Find where the given text appears and provide that cell's center as (x, y) coordinate. 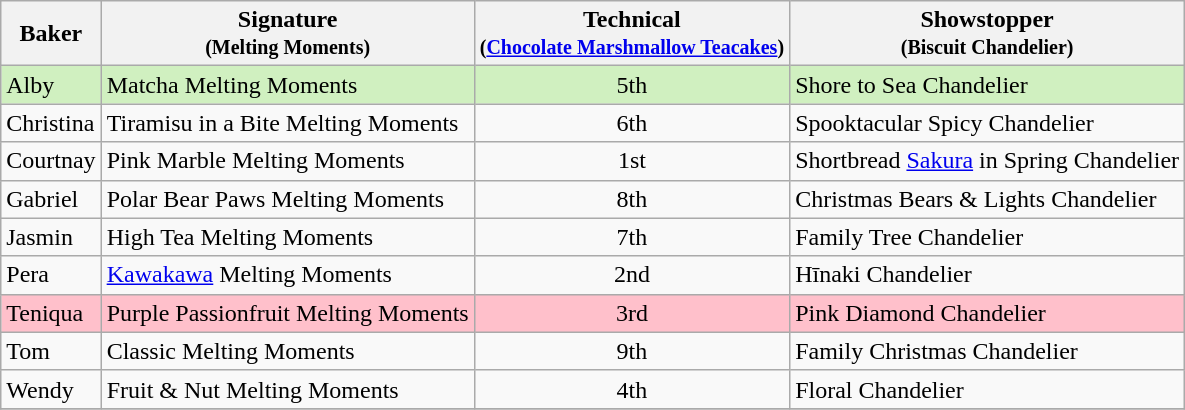
Pink Marble Melting Moments (288, 161)
4th (632, 389)
Baker (51, 34)
Christina (51, 123)
High Tea Melting Moments (288, 237)
Alby (51, 85)
Wendy (51, 389)
Floral Chandelier (988, 389)
Teniqua (51, 313)
Tom (51, 351)
Spooktacular Spicy Chandelier (988, 123)
3rd (632, 313)
Showstopper(Biscuit Chandelier) (988, 34)
Jasmin (51, 237)
1st (632, 161)
8th (632, 199)
Tiramisu in a Bite Melting Moments (288, 123)
Polar Bear Paws Melting Moments (288, 199)
Technical(Chocolate Marshmallow Teacakes) (632, 34)
Shortbread Sakura in Spring Chandelier (988, 161)
Shore to Sea Chandelier (988, 85)
Classic Melting Moments (288, 351)
Pink Diamond Chandelier (988, 313)
Family Tree Chandelier (988, 237)
2nd (632, 275)
Family Christmas Chandelier (988, 351)
Pera (51, 275)
Hīnaki Chandelier (988, 275)
Courtnay (51, 161)
Purple Passionfruit Melting Moments (288, 313)
Christmas Bears & Lights Chandelier (988, 199)
Signature(Melting Moments) (288, 34)
Kawakawa Melting Moments (288, 275)
Gabriel (51, 199)
9th (632, 351)
Matcha Melting Moments (288, 85)
6th (632, 123)
Fruit & Nut Melting Moments (288, 389)
7th (632, 237)
5th (632, 85)
